Search for the cell housing the specified text and yield its (X, Y) center coordinate. 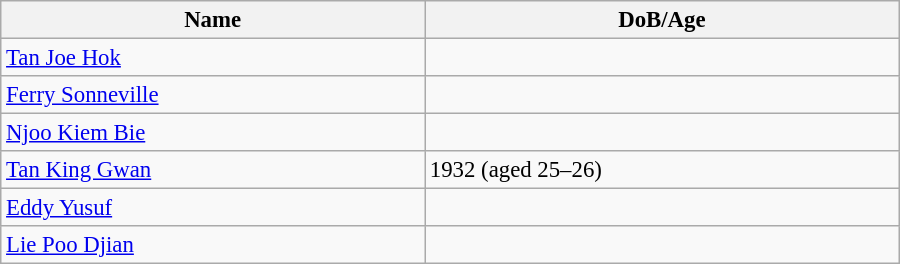
Tan King Gwan (213, 170)
Name (213, 20)
1932 (aged 25–26) (662, 170)
DoB/Age (662, 20)
Eddy Yusuf (213, 208)
Ferry Sonneville (213, 95)
Njoo Kiem Bie (213, 133)
Lie Poo Djian (213, 245)
Tan Joe Hok (213, 58)
